Provide the [x, y] coordinate of the cell's center where the given text is located.  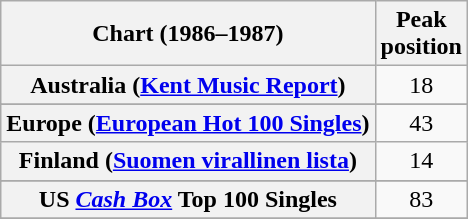
83 [421, 199]
Finland (Suomen virallinen lista) [188, 161]
Europe (European Hot 100 Singles) [188, 123]
18 [421, 85]
Australia (Kent Music Report) [188, 85]
14 [421, 161]
Chart (1986–1987) [188, 34]
US Cash Box Top 100 Singles [188, 199]
43 [421, 123]
Peakposition [421, 34]
